For the text-containing cell, return its midpoint in [x, y] coordinate format. 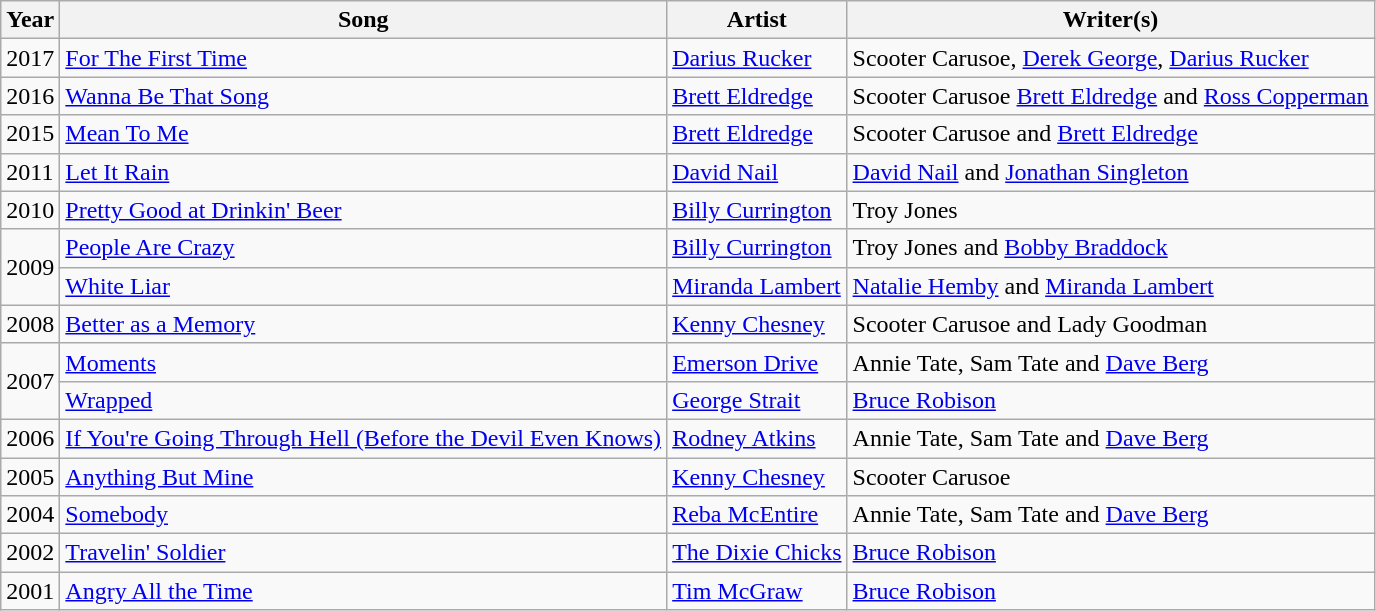
2004 [30, 515]
2001 [30, 591]
2005 [30, 477]
2015 [30, 134]
Better as a Memory [364, 324]
Song [364, 20]
2008 [30, 324]
Tim McGraw [757, 591]
Miranda Lambert [757, 286]
Artist [757, 20]
Somebody [364, 515]
Natalie Hemby and Miranda Lambert [1110, 286]
Mean To Me [364, 134]
2011 [30, 172]
Travelin' Soldier [364, 553]
Moments [364, 362]
Scooter Carusoe [1110, 477]
Reba McEntire [757, 515]
2017 [30, 58]
Troy Jones [1110, 210]
Let It Rain [364, 172]
2009 [30, 267]
Darius Rucker [757, 58]
Scooter Carusoe, Derek George, Darius Rucker [1110, 58]
2002 [30, 553]
For The First Time [364, 58]
Angry All the Time [364, 591]
2007 [30, 381]
Troy Jones and Bobby Braddock [1110, 248]
Emerson Drive [757, 362]
George Strait [757, 400]
2010 [30, 210]
Rodney Atkins [757, 438]
2006 [30, 438]
Scooter Carusoe Brett Eldredge and Ross Copperman [1110, 96]
If You're Going Through Hell (Before the Devil Even Knows) [364, 438]
Wrapped [364, 400]
Wanna Be That Song [364, 96]
2016 [30, 96]
Scooter Carusoe and Lady Goodman [1110, 324]
The Dixie Chicks [757, 553]
Scooter Carusoe and Brett Eldredge [1110, 134]
Anything But Mine [364, 477]
David Nail [757, 172]
Writer(s) [1110, 20]
Pretty Good at Drinkin' Beer [364, 210]
People Are Crazy [364, 248]
Year [30, 20]
White Liar [364, 286]
David Nail and Jonathan Singleton [1110, 172]
